From the cell containing the given text, extract its center point as (x, y) coordinate. 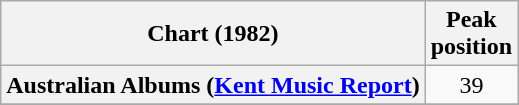
39 (471, 85)
Chart (1982) (213, 34)
Peakposition (471, 34)
Australian Albums (Kent Music Report) (213, 85)
